Return [X, Y] of the center of cell containing provided text 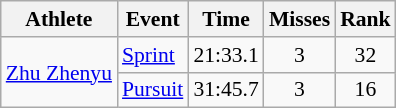
32 [366, 55]
Athlete [59, 19]
Event [152, 19]
21:33.1 [226, 55]
Pursuit [152, 90]
Rank [366, 19]
16 [366, 90]
31:45.7 [226, 90]
Sprint [152, 55]
Misses [300, 19]
Time [226, 19]
Zhu Zhenyu [59, 72]
